Identify which cell holds the provided text, then report its (x, y) central coordinate. 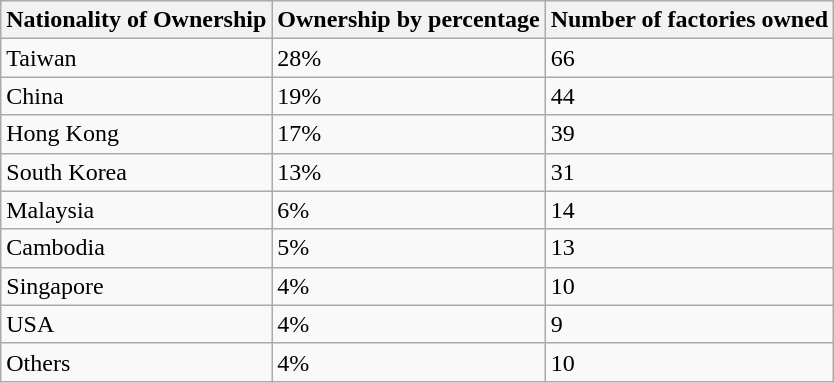
39 (690, 134)
Cambodia (136, 248)
Others (136, 362)
13 (690, 248)
Hong Kong (136, 134)
9 (690, 324)
13% (408, 172)
66 (690, 58)
Ownership by percentage (408, 20)
17% (408, 134)
Taiwan (136, 58)
USA (136, 324)
19% (408, 96)
31 (690, 172)
China (136, 96)
Number of factories owned (690, 20)
Singapore (136, 286)
28% (408, 58)
14 (690, 210)
Nationality of Ownership (136, 20)
South Korea (136, 172)
6% (408, 210)
5% (408, 248)
44 (690, 96)
Malaysia (136, 210)
